Pinpoint the cell where the given text exists, returning its [X, Y] midpoint coordinate. 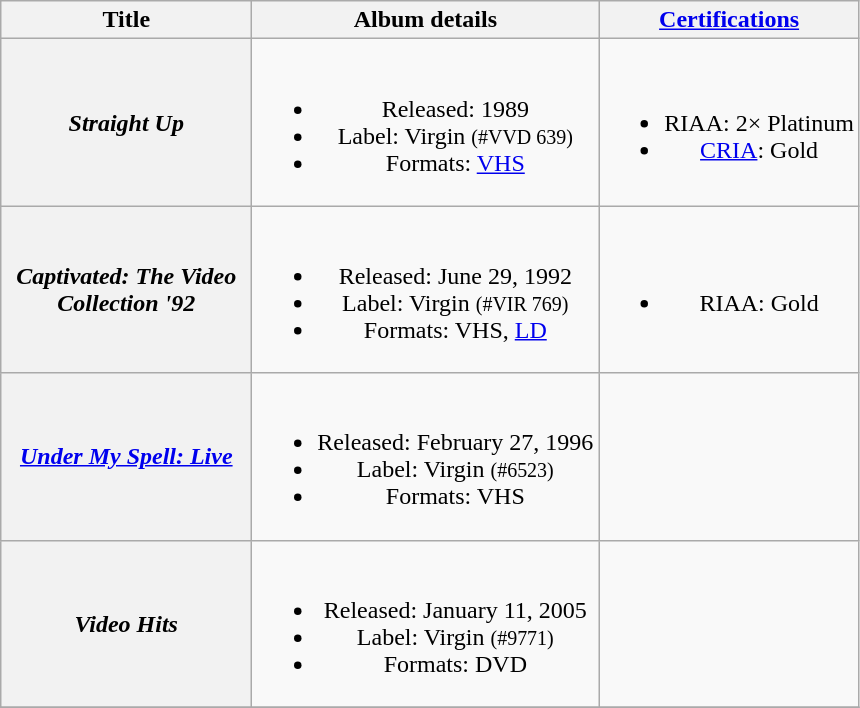
Released: February 27, 1996Label: Virgin (#6523)Formats: VHS [426, 456]
Released: 1989Label: Virgin (#VVD 639)Formats: VHS [426, 122]
RIAA: Gold [730, 290]
Straight Up [126, 122]
Released: January 11, 2005Label: Virgin (#9771)Formats: DVD [426, 624]
Video Hits [126, 624]
Title [126, 20]
Certifications [730, 20]
Under My Spell: Live [126, 456]
Released: June 29, 1992Label: Virgin (#VIR 769)Formats: VHS, LD [426, 290]
Album details [426, 20]
Captivated: The Video Collection '92 [126, 290]
RIAA: 2× PlatinumCRIA: Gold [730, 122]
